Extract the (X, Y) coordinate from the center of the cell holding the provided text.  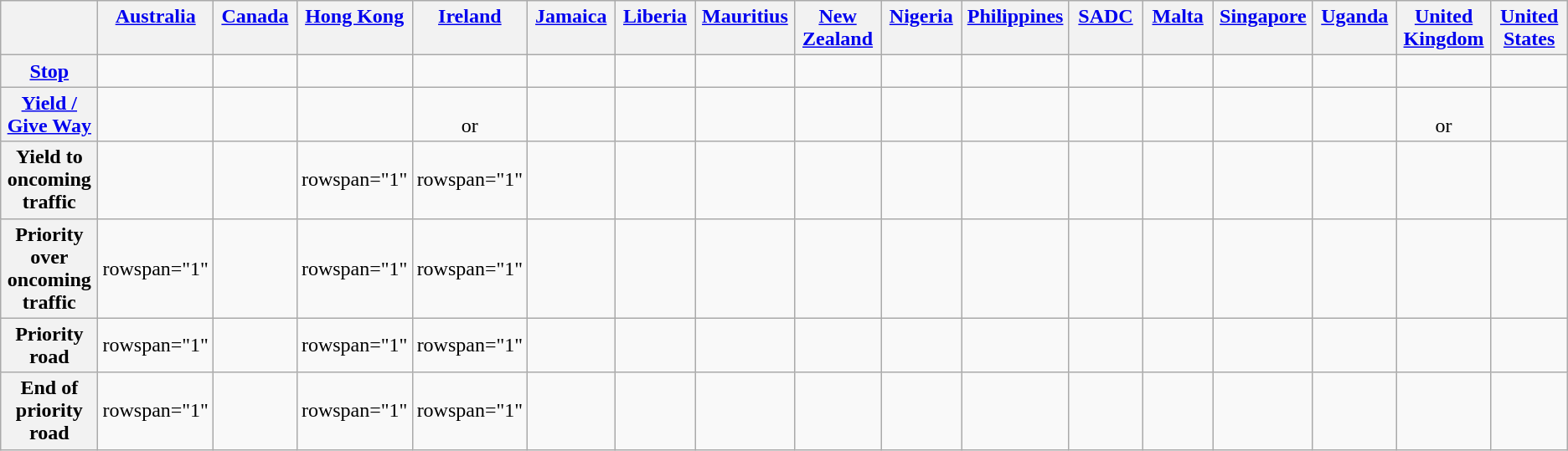
Priority over oncoming traffic (49, 268)
Stop (49, 71)
Philippines (1015, 28)
Nigeria (921, 28)
United Kingdom (1444, 28)
Priority road (49, 345)
Mauritius (745, 28)
Yield to oncoming traffic (49, 180)
Liberia (655, 28)
Yield / Give Way (49, 114)
Malta (1178, 28)
Singapore (1263, 28)
SADC (1106, 28)
New Zealand (838, 28)
Hong Kong (354, 28)
Ireland (470, 28)
End of priority road (49, 411)
United States (1529, 28)
Australia (156, 28)
Jamaica (571, 28)
Uganda (1354, 28)
Canada (255, 28)
